Extract the [X, Y] coordinate from the center of the cell holding the provided text.  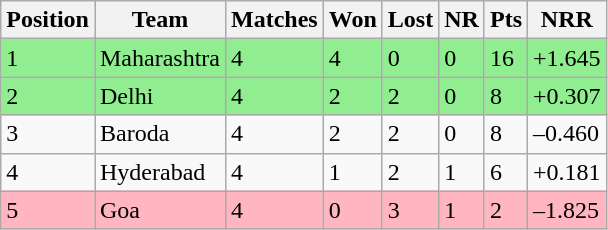
+0.307 [568, 96]
–1.825 [568, 210]
Goa [160, 210]
Delhi [160, 96]
Position [48, 20]
+0.181 [568, 172]
Maharashtra [160, 58]
Baroda [160, 134]
Team [160, 20]
+1.645 [568, 58]
5 [48, 210]
16 [506, 58]
Hyderabad [160, 172]
–0.460 [568, 134]
Matches [275, 20]
Won [352, 20]
6 [506, 172]
Lost [410, 20]
NRR [568, 20]
Pts [506, 20]
NR [462, 20]
